Extract the [x, y] coordinate from the center of the cell holding the provided text.  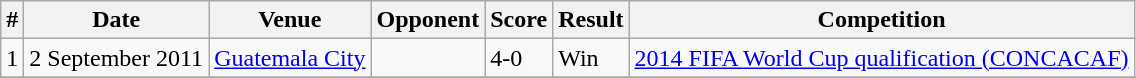
Win [591, 58]
Venue [290, 20]
Result [591, 20]
1 [12, 58]
4-0 [519, 58]
Score [519, 20]
Opponent [428, 20]
Date [116, 20]
2014 FIFA World Cup qualification (CONCACAF) [882, 58]
# [12, 20]
2 September 2011 [116, 58]
Competition [882, 20]
Guatemala City [290, 58]
